Return [x, y] of the center of cell containing provided text 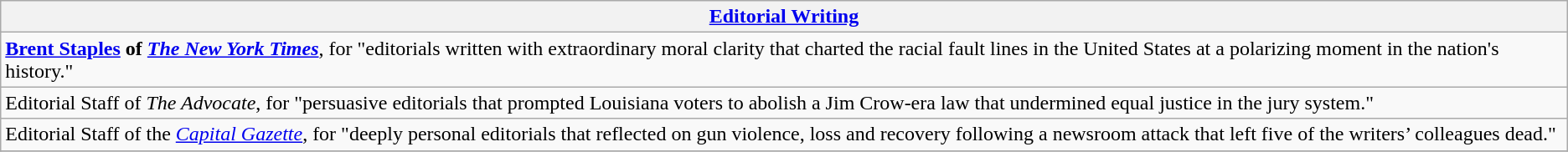
Editorial Writing [784, 17]
